Search for the cell housing the specified text and yield its [X, Y] center coordinate. 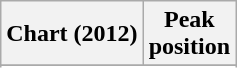
Chart (2012) [72, 34]
Peakposition [189, 34]
